Detect which cell encompasses the target text, then output its [x, y] center coordinate. 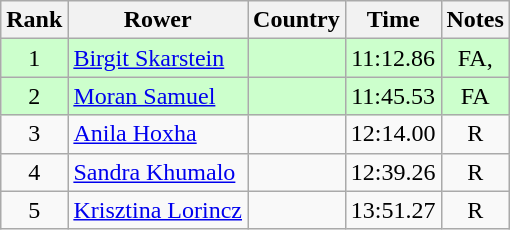
11:12.86 [393, 58]
Time [393, 20]
12:14.00 [393, 134]
Moran Samuel [158, 96]
FA [475, 96]
11:45.53 [393, 96]
Notes [475, 20]
1 [34, 58]
Country [297, 20]
Rank [34, 20]
13:51.27 [393, 210]
2 [34, 96]
5 [34, 210]
Krisztina Lorincz [158, 210]
Sandra Khumalo [158, 172]
Anila Hoxha [158, 134]
FA, [475, 58]
Birgit Skarstein [158, 58]
3 [34, 134]
4 [34, 172]
Rower [158, 20]
12:39.26 [393, 172]
